Locate the cell with the specified text and output its (x, y) center coordinate. 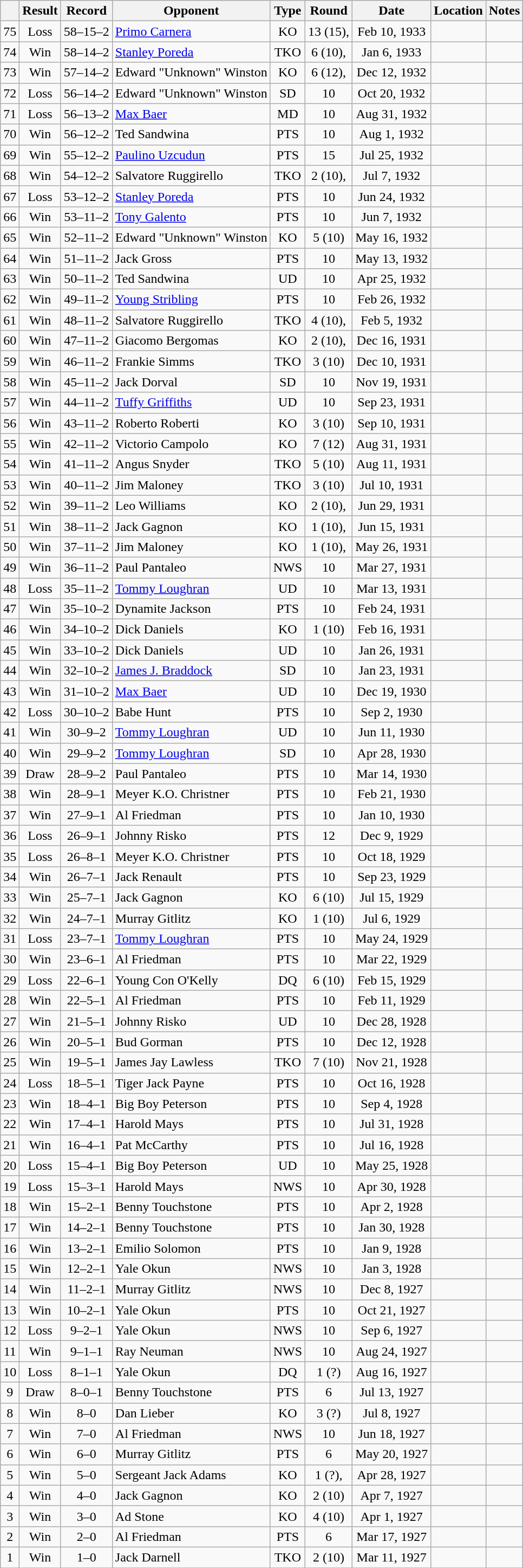
24–7–1 (87, 918)
52 (10, 506)
23–6–1 (87, 960)
Jun 24, 1932 (392, 196)
Frankie Simms (191, 361)
28 (10, 1001)
36–11–2 (87, 567)
Apr 28, 1927 (392, 1475)
Pat McCarthy (191, 1145)
May 16, 1932 (392, 237)
54–12–2 (87, 176)
27–9–1 (87, 815)
39 (10, 774)
3–0 (87, 1516)
Dec 16, 1931 (392, 341)
Apr 1, 1927 (392, 1516)
64 (10, 258)
75 (10, 31)
Jan 30, 1928 (392, 1227)
Feb 10, 1933 (392, 31)
Dec 12, 1928 (392, 1042)
Bud Gorman (191, 1042)
Feb 5, 1932 (392, 320)
Nov 21, 1928 (392, 1062)
Jan 3, 1928 (392, 1269)
Mar 13, 1931 (392, 588)
16–4–1 (87, 1145)
Aug 24, 1927 (392, 1351)
Dec 12, 1932 (392, 73)
Jun 15, 1931 (392, 526)
25 (10, 1062)
18 (10, 1207)
Jul 6, 1929 (392, 918)
70 (10, 134)
30–9–2 (87, 733)
Leo Williams (191, 506)
Mar 17, 1927 (392, 1537)
57 (10, 403)
31 (10, 939)
Angus Snyder (191, 464)
Jun 29, 1931 (392, 506)
Jan 9, 1928 (392, 1248)
Mar 22, 1929 (392, 960)
15–2–1 (87, 1207)
14 (10, 1290)
Young Con O'Kelly (191, 980)
3 (?) (329, 1413)
73 (10, 73)
22–5–1 (87, 1001)
32–10–2 (87, 671)
17 (10, 1227)
Mar 27, 1931 (392, 567)
13 (10, 1310)
63 (10, 279)
Jun 18, 1927 (392, 1434)
Feb 11, 1929 (392, 1001)
45–11–2 (87, 382)
Jul 31, 1928 (392, 1124)
Sep 4, 1928 (392, 1104)
Emilio Solomon (191, 1248)
29–9–2 (87, 753)
Jul 25, 1932 (392, 155)
6–0 (87, 1454)
Oct 16, 1928 (392, 1083)
Dan Lieber (191, 1413)
Round (329, 11)
May 20, 1927 (392, 1454)
7 (12) (329, 444)
Feb 21, 1930 (392, 794)
Aug 31, 1931 (392, 444)
5–0 (87, 1475)
6 (10), (329, 52)
Jul 8, 1927 (392, 1413)
47–11–2 (87, 341)
Tony Galento (191, 217)
47 (10, 609)
49 (10, 567)
18–4–1 (87, 1104)
1 (10, 1557)
Feb 24, 1931 (392, 609)
7–0 (87, 1434)
15–4–1 (87, 1165)
5 (10, 1475)
Tuffy Griffiths (191, 403)
4 (10), (329, 320)
Type (287, 11)
51–11–2 (87, 258)
Jack Dorval (191, 382)
Jan 6, 1933 (392, 52)
Apr 30, 1928 (392, 1186)
Apr 28, 1930 (392, 753)
13 (15), (329, 31)
66 (10, 217)
34 (10, 877)
Aug 1, 1932 (392, 134)
Jack Gross (191, 258)
42 (10, 712)
14–2–1 (87, 1227)
26–8–1 (87, 856)
38 (10, 794)
Dec 28, 1928 (392, 1021)
55 (10, 444)
Jun 7, 1932 (392, 217)
Result (40, 11)
74 (10, 52)
49–11–2 (87, 300)
4 (10, 1495)
Sep 6, 1927 (392, 1331)
1 (?) (329, 1372)
8 (10, 1413)
20–5–1 (87, 1042)
53 (10, 485)
Apr 2, 1928 (392, 1207)
13–2–1 (87, 1248)
31–10–2 (87, 691)
55–12–2 (87, 155)
46–11–2 (87, 361)
44 (10, 671)
29 (10, 980)
10–2–1 (87, 1310)
Location (459, 11)
58 (10, 382)
Ad Stone (191, 1516)
Date (392, 11)
50–11–2 (87, 279)
69 (10, 155)
Jul 15, 1929 (392, 897)
May 13, 1932 (392, 258)
Apr 7, 1927 (392, 1495)
22 (10, 1124)
65 (10, 237)
34–10–2 (87, 630)
Oct 18, 1929 (392, 856)
58–14–2 (87, 52)
8–0–1 (87, 1392)
58–15–2 (87, 31)
Jan 23, 1931 (392, 671)
6 (12), (329, 73)
Jul 10, 1931 (392, 485)
Jul 16, 1928 (392, 1145)
8–1–1 (87, 1372)
11 (10, 1351)
11–2–1 (87, 1290)
22–6–1 (87, 980)
26 (10, 1042)
68 (10, 176)
32 (10, 918)
18–5–1 (87, 1083)
60 (10, 341)
61 (10, 320)
53–12–2 (87, 196)
Apr 25, 1932 (392, 279)
Aug 11, 1931 (392, 464)
45 (10, 650)
Roberto Roberti (191, 423)
Feb 26, 1932 (392, 300)
Mar 14, 1930 (392, 774)
9 (10, 1392)
54 (10, 464)
Sep 23, 1931 (392, 403)
67 (10, 196)
42–11–2 (87, 444)
19–5–1 (87, 1062)
40 (10, 753)
James J. Braddock (191, 671)
21–5–1 (87, 1021)
Jun 11, 1930 (392, 733)
May 26, 1931 (392, 547)
23 (10, 1104)
2 (10, 1537)
8–0 (87, 1413)
23–7–1 (87, 939)
44–11–2 (87, 403)
7 (10) (329, 1062)
7 (10, 1434)
James Jay Lawless (191, 1062)
26–7–1 (87, 877)
43 (10, 691)
33 (10, 897)
Jul 13, 1927 (392, 1392)
Oct 20, 1932 (392, 93)
39–11–2 (87, 506)
3 (10, 1516)
37 (10, 815)
48 (10, 588)
Aug 16, 1927 (392, 1372)
28–9–1 (87, 794)
27 (10, 1021)
Babe Hunt (191, 712)
Jack Darnell (191, 1557)
Primo Carnera (191, 31)
Young Stribling (191, 300)
Dynamite Jackson (191, 609)
Oct 21, 1927 (392, 1310)
4–0 (87, 1495)
35 (10, 856)
33–10–2 (87, 650)
38–11–2 (87, 526)
52–11–2 (87, 237)
Jan 26, 1931 (392, 650)
Jan 10, 1930 (392, 815)
16 (10, 1248)
Jack Renault (191, 877)
Sep 23, 1929 (392, 877)
41 (10, 733)
May 25, 1928 (392, 1165)
Opponent (191, 11)
41–11–2 (87, 464)
24 (10, 1083)
May 24, 1929 (392, 939)
56–14–2 (87, 93)
Nov 19, 1931 (392, 382)
Aug 31, 1932 (392, 114)
Notes (504, 11)
12–2–1 (87, 1269)
Giacomo Bergomas (191, 341)
35–10–2 (87, 609)
Sep 10, 1931 (392, 423)
1 (?), (329, 1475)
MD (287, 114)
20 (10, 1165)
21 (10, 1145)
Dec 10, 1931 (392, 361)
9–2–1 (87, 1331)
35–11–2 (87, 588)
Paulino Uzcudun (191, 155)
1–0 (87, 1557)
46 (10, 630)
9–1–1 (87, 1351)
50 (10, 547)
56–13–2 (87, 114)
Sergeant Jack Adams (191, 1475)
30 (10, 960)
57–14–2 (87, 73)
36 (10, 835)
48–11–2 (87, 320)
Feb 15, 1929 (392, 980)
30–10–2 (87, 712)
62 (10, 300)
56–12–2 (87, 134)
2–0 (87, 1537)
Tiger Jack Payne (191, 1083)
40–11–2 (87, 485)
51 (10, 526)
Dec 8, 1927 (392, 1290)
Sep 2, 1930 (392, 712)
59 (10, 361)
4 (10) (329, 1516)
Record (87, 11)
Ray Neuman (191, 1351)
71 (10, 114)
28–9–2 (87, 774)
53–11–2 (87, 217)
19 (10, 1186)
Victorio Campolo (191, 444)
Dec 19, 1930 (392, 691)
43–11–2 (87, 423)
17–4–1 (87, 1124)
Feb 16, 1931 (392, 630)
15–3–1 (87, 1186)
Jul 7, 1932 (392, 176)
Mar 11, 1927 (392, 1557)
26–9–1 (87, 835)
72 (10, 93)
25–7–1 (87, 897)
56 (10, 423)
37–11–2 (87, 547)
Dec 9, 1929 (392, 835)
